Find where the given text appears and provide that cell's center as [x, y] coordinate. 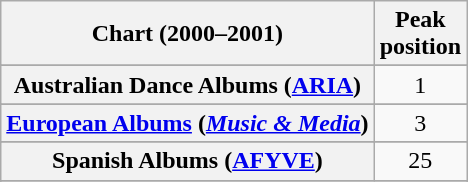
3 [420, 123]
25 [420, 161]
Australian Dance Albums (ARIA) [188, 85]
Chart (2000–2001) [188, 34]
Peakposition [420, 34]
European Albums (Music & Media) [188, 123]
1 [420, 85]
Spanish Albums (AFYVE) [188, 161]
